Output the [x, y] coordinate of the center of the cell containing the given text.  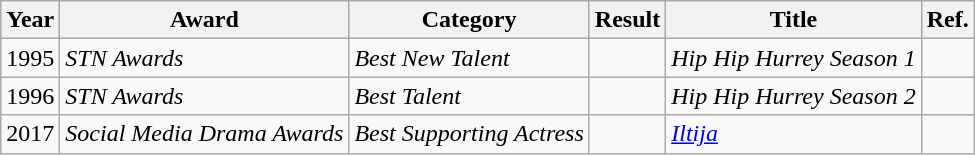
Hip Hip Hurrey Season 1 [794, 58]
Best Supporting Actress [469, 134]
Best New Talent [469, 58]
Iltija [794, 134]
Title [794, 20]
Category [469, 20]
Social Media Drama Awards [204, 134]
1996 [30, 96]
Hip Hip Hurrey Season 2 [794, 96]
Ref. [948, 20]
Award [204, 20]
2017 [30, 134]
Result [627, 20]
Best Talent [469, 96]
1995 [30, 58]
Year [30, 20]
